Pinpoint the cell where the given text exists, returning its [x, y] midpoint coordinate. 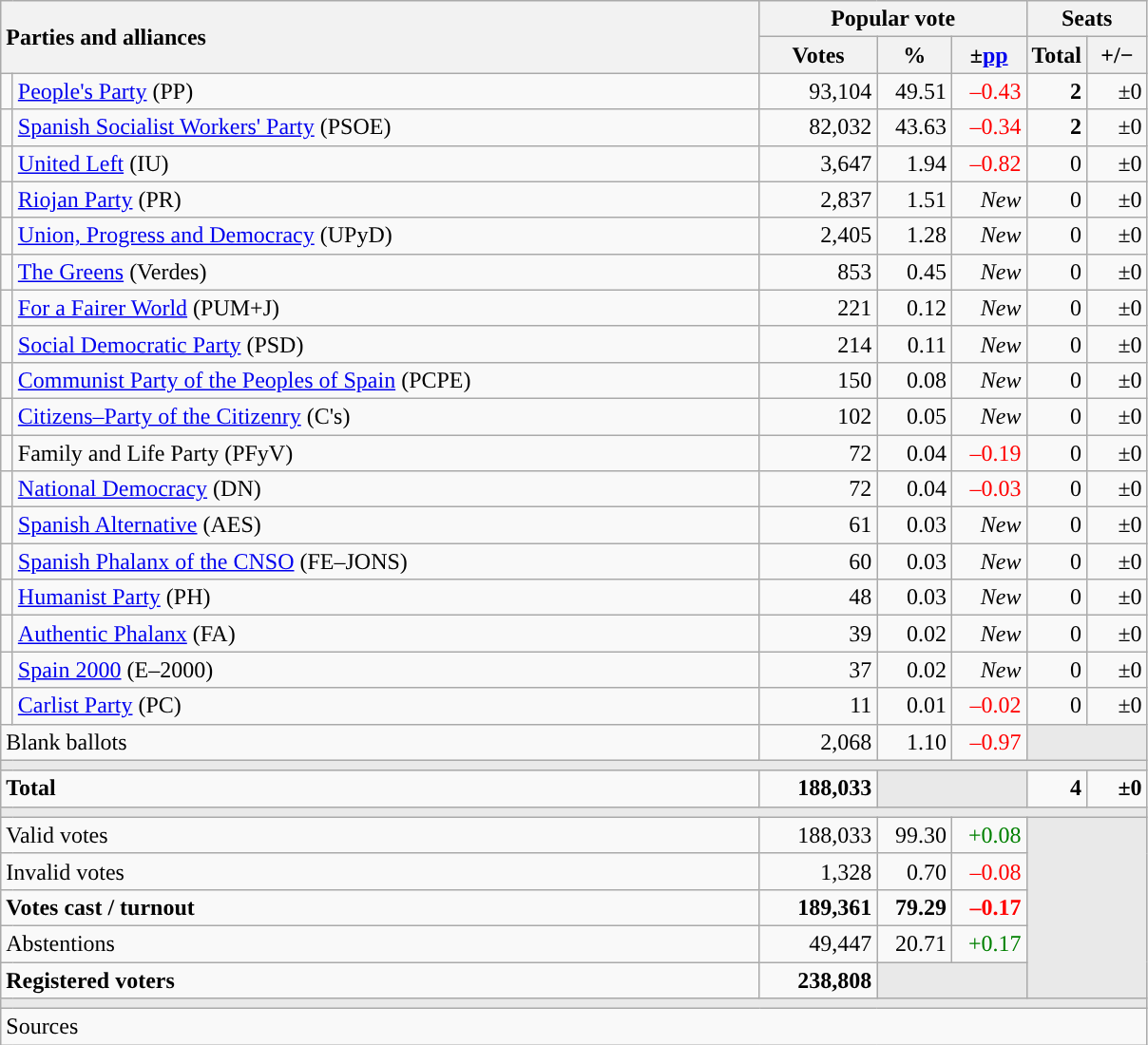
Union, Progress and Democracy (UPyD) [386, 236]
% [914, 55]
60 [818, 561]
±pp [988, 55]
Valid votes [380, 835]
1.28 [914, 236]
93,104 [818, 91]
Sources [574, 1027]
0.11 [914, 344]
0.45 [914, 272]
Popular vote [893, 19]
–0.03 [988, 489]
20.71 [914, 943]
221 [818, 308]
–0.34 [988, 127]
49,447 [818, 943]
–0.19 [988, 453]
Social Democratic Party (PSD) [386, 344]
National Democracy (DN) [386, 489]
Seats [1087, 19]
11 [818, 706]
For a Fairer World (PUM+J) [386, 308]
2,068 [818, 742]
+0.17 [988, 943]
0.08 [914, 380]
853 [818, 272]
82,032 [818, 127]
0.05 [914, 416]
Votes [818, 55]
Blank ballots [380, 742]
People's Party (PP) [386, 91]
1.94 [914, 163]
189,361 [818, 907]
The Greens (Verdes) [386, 272]
United Left (IU) [386, 163]
61 [818, 525]
Parties and alliances [380, 37]
–0.17 [988, 907]
Votes cast / turnout [380, 907]
Humanist Party (PH) [386, 598]
+0.08 [988, 835]
–0.97 [988, 742]
102 [818, 416]
Riojan Party (PR) [386, 199]
238,808 [818, 979]
–0.08 [988, 871]
Spanish Phalanx of the CNSO (FE–JONS) [386, 561]
150 [818, 380]
214 [818, 344]
–0.02 [988, 706]
Spanish Alternative (AES) [386, 525]
1.10 [914, 742]
1.51 [914, 199]
–0.43 [988, 91]
Registered voters [380, 979]
43.63 [914, 127]
+/− [1118, 55]
0.12 [914, 308]
2,837 [818, 199]
Spain 2000 (E–2000) [386, 670]
99.30 [914, 835]
1,328 [818, 871]
–0.82 [988, 163]
Carlist Party (PC) [386, 706]
37 [818, 670]
0.70 [914, 871]
48 [818, 598]
79.29 [914, 907]
4 [1057, 788]
Spanish Socialist Workers' Party (PSOE) [386, 127]
0.01 [914, 706]
Authentic Phalanx (FA) [386, 634]
39 [818, 634]
Citizens–Party of the Citizenry (C's) [386, 416]
Family and Life Party (PFyV) [386, 453]
3,647 [818, 163]
Communist Party of the Peoples of Spain (PCPE) [386, 380]
Invalid votes [380, 871]
Abstentions [380, 943]
49.51 [914, 91]
2,405 [818, 236]
